Search for the cell housing the specified text and yield its [X, Y] center coordinate. 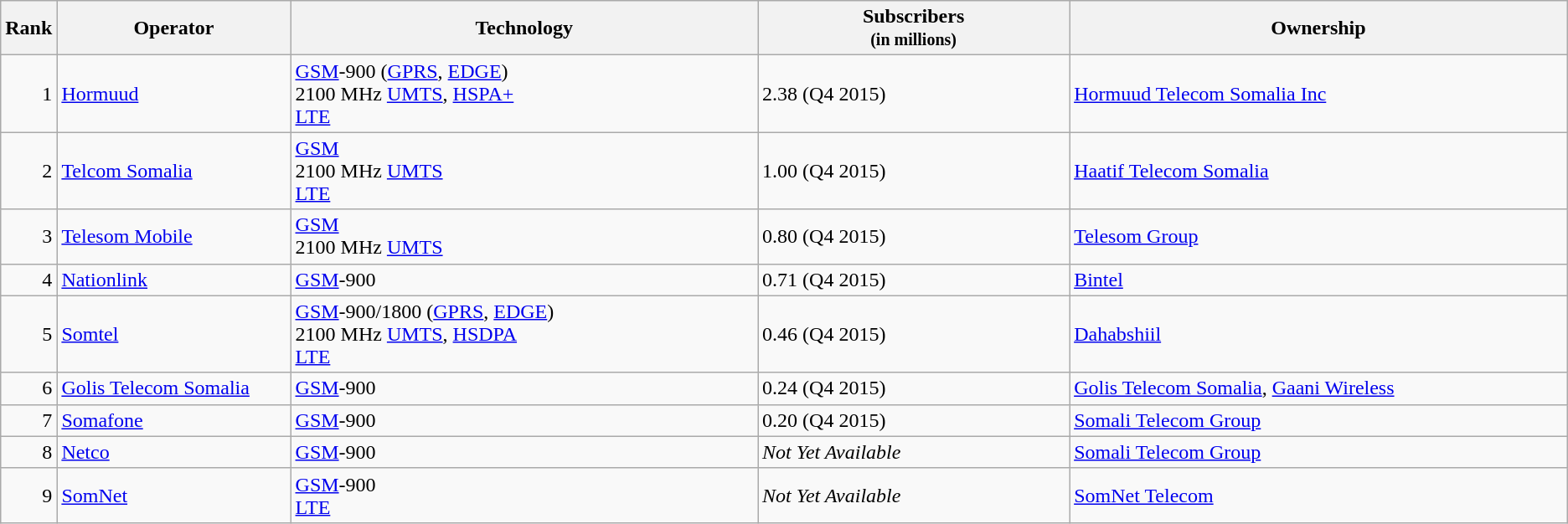
1 [28, 94]
Telesom Group [1318, 236]
Technology [524, 28]
GSM-900 LTE [524, 496]
Dahabshiil [1318, 334]
4 [28, 280]
Hormuud [174, 94]
Operator [174, 28]
Subscribers(in millions) [914, 28]
Bintel [1318, 280]
1.00 (Q4 2015) [914, 171]
Somafone [174, 420]
2 [28, 171]
Telcom Somalia [174, 171]
Ownership [1318, 28]
5 [28, 334]
SomNet [174, 496]
8 [28, 452]
0.20 (Q4 2015) [914, 420]
Somtel [174, 334]
3 [28, 236]
Nationlink [174, 280]
GSM-900/1800 (GPRS, EDGE)2100 MHz UMTS, HSDPALTE [524, 334]
Netco [174, 452]
Golis Telecom Somalia [174, 388]
Rank [28, 28]
Telesom Mobile [174, 236]
GSM2100 MHz UMTSLTE [524, 171]
0.46 (Q4 2015) [914, 334]
GSM-900 (GPRS, EDGE)2100 MHz UMTS, HSPA+LTE [524, 94]
GSM2100 MHz UMTS [524, 236]
Haatif Telecom Somalia [1318, 171]
0.24 (Q4 2015) [914, 388]
2.38 (Q4 2015) [914, 94]
9 [28, 496]
Golis Telecom Somalia, Gaani Wireless [1318, 388]
7 [28, 420]
6 [28, 388]
Hormuud Telecom Somalia Inc [1318, 94]
0.71 (Q4 2015) [914, 280]
SomNet Telecom [1318, 496]
0.80 (Q4 2015) [914, 236]
